Return the [x, y] coordinate for the center point of the cell that contains the specified text.  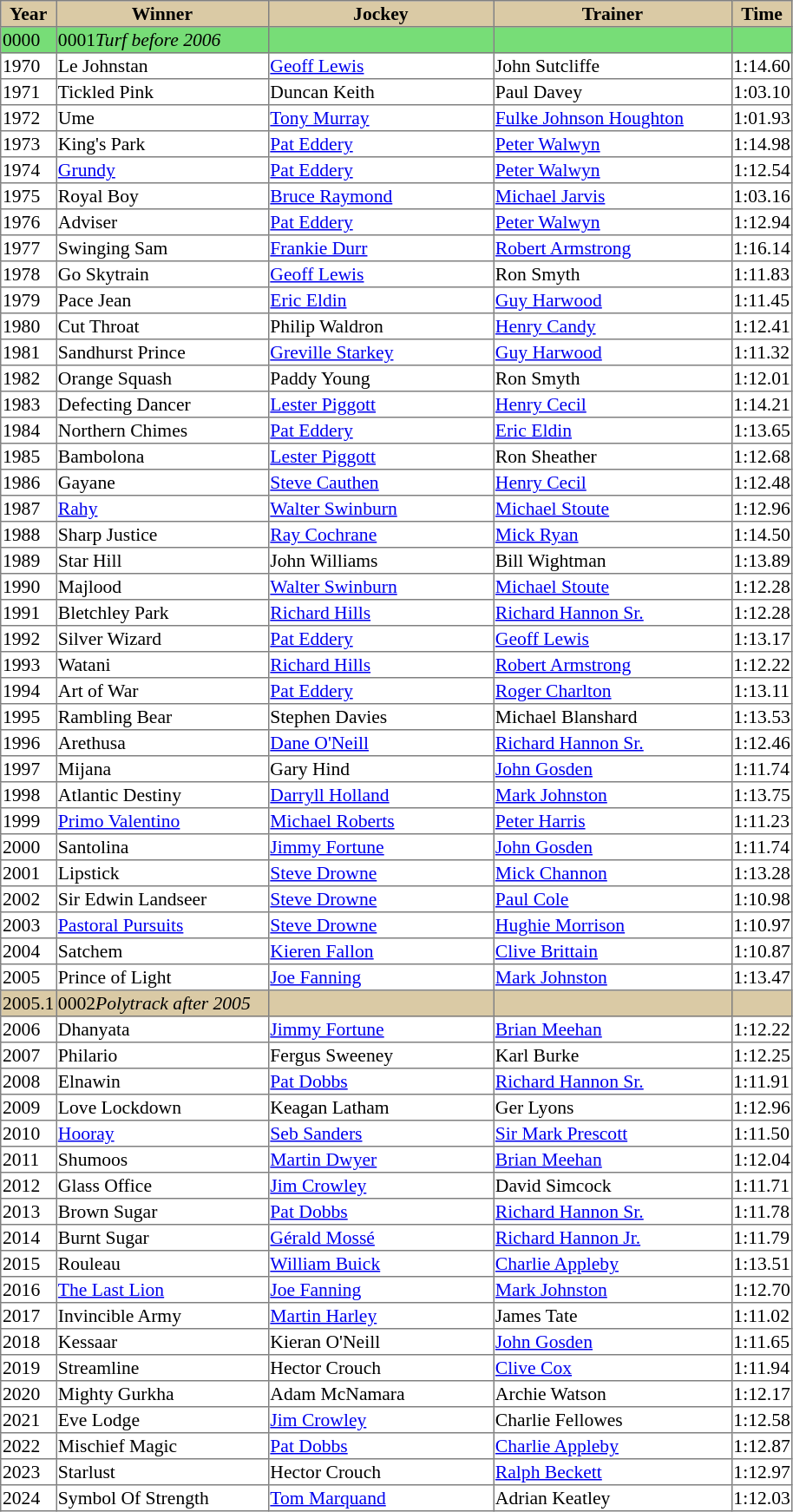
Paul Davey [613, 92]
Northern Chimes [162, 431]
David Simcock [613, 1186]
Sir Edwin Landseer [162, 899]
Gérald Mossé [381, 1238]
Steve Cauthen [381, 483]
Philip Waldron [381, 326]
Seb Sanders [381, 1134]
1986 [29, 483]
Adam McNamara [381, 1394]
Ralph Beckett [613, 1472]
Tony Murray [381, 118]
1:11.83 [762, 274]
Santolina [162, 847]
Adrian Keatley [613, 1498]
1988 [29, 535]
1:03.10 [762, 92]
Hooray [162, 1134]
2018 [29, 1342]
1995 [29, 717]
1:01.93 [762, 118]
Paddy Young [381, 378]
2012 [29, 1186]
Fulke Johnson Houghton [613, 118]
1994 [29, 691]
Ray Cochrane [381, 535]
Cut Throat [162, 326]
2009 [29, 1108]
1:12.68 [762, 457]
Brown Sugar [162, 1212]
Mick Ryan [613, 535]
Trainer [613, 14]
Swinging Sam [162, 248]
0001Turf before 2006 [162, 40]
Hughie Morrison [613, 925]
Rouleau [162, 1264]
1:12.48 [762, 483]
Ron Sheather [613, 457]
1:12.58 [762, 1420]
Darryll Holland [381, 795]
1:13.11 [762, 691]
Primo Valentino [162, 821]
1:10.97 [762, 925]
1:11.45 [762, 300]
1:13.51 [762, 1264]
1:13.53 [762, 717]
Burnt Sugar [162, 1238]
Year [29, 14]
Fergus Sweeney [381, 1055]
John Sutcliffe [613, 66]
Elnawin [162, 1081]
1971 [29, 92]
1:13.28 [762, 873]
1:11.79 [762, 1238]
2020 [29, 1394]
Glass Office [162, 1186]
0002Polytrack after 2005 [162, 1003]
Sir Mark Prescott [613, 1134]
2004 [29, 951]
Mick Channon [613, 873]
Winner [162, 14]
Gayane [162, 483]
Sharp Justice [162, 535]
Le Johnstan [162, 66]
2000 [29, 847]
Love Lockdown [162, 1108]
2014 [29, 1238]
Charlie Fellowes [613, 1420]
1:12.54 [762, 170]
Symbol Of Strength [162, 1498]
1:03.16 [762, 196]
2010 [29, 1134]
1:11.02 [762, 1316]
Karl Burke [613, 1055]
2019 [29, 1368]
2002 [29, 899]
Michael Blanshard [613, 717]
1974 [29, 170]
Defecting Dancer [162, 404]
2015 [29, 1264]
Paul Cole [613, 899]
Bruce Raymond [381, 196]
1973 [29, 144]
1:14.21 [762, 404]
1:12.03 [762, 1498]
Dhanyata [162, 1029]
2001 [29, 873]
Tickled Pink [162, 92]
Go Skytrain [162, 274]
1:11.32 [762, 352]
2022 [29, 1446]
1979 [29, 300]
Bill Wightman [613, 561]
0000 [29, 40]
John Williams [381, 561]
1977 [29, 248]
Roger Charlton [613, 691]
Pastoral Pursuits [162, 925]
Pace Jean [162, 300]
Sandhurst Prince [162, 352]
2007 [29, 1055]
1:12.94 [762, 222]
Starlust [162, 1472]
1:11.65 [762, 1342]
1:16.14 [762, 248]
1:12.01 [762, 378]
Martin Dwyer [381, 1160]
1992 [29, 639]
Stephen Davies [381, 717]
1996 [29, 743]
1983 [29, 404]
Mighty Gurkha [162, 1394]
1:13.17 [762, 639]
Gary Hind [381, 769]
Bletchley Park [162, 613]
Mischief Magic [162, 1446]
2024 [29, 1498]
Clive Brittain [613, 951]
1970 [29, 66]
Michael Roberts [381, 821]
Greville Starkey [381, 352]
Grundy [162, 170]
Atlantic Destiny [162, 795]
Kessaar [162, 1342]
Art of War [162, 691]
William Buick [381, 1264]
2006 [29, 1029]
1999 [29, 821]
1:10.98 [762, 899]
2023 [29, 1472]
1:12.17 [762, 1394]
2017 [29, 1316]
2008 [29, 1081]
2011 [29, 1160]
Adviser [162, 222]
Clive Cox [613, 1368]
1:11.78 [762, 1212]
Invincible Army [162, 1316]
Jockey [381, 14]
Satchem [162, 951]
Orange Squash [162, 378]
Ger Lyons [613, 1108]
1:12.25 [762, 1055]
Watani [162, 665]
2016 [29, 1290]
1:12.70 [762, 1290]
1981 [29, 352]
King's Park [162, 144]
2003 [29, 925]
Arethusa [162, 743]
Peter Harris [613, 821]
Ume [162, 118]
James Tate [613, 1316]
Streamline [162, 1368]
Keagan Latham [381, 1108]
1982 [29, 378]
Shumoos [162, 1160]
1:11.91 [762, 1081]
1:11.71 [762, 1186]
2021 [29, 1420]
1:12.46 [762, 743]
1:14.60 [762, 66]
1:12.04 [762, 1160]
1:12.87 [762, 1446]
1989 [29, 561]
1:13.75 [762, 795]
Frankie Durr [381, 248]
Majlood [162, 587]
Bambolona [162, 457]
1:12.97 [762, 1472]
Tom Marquand [381, 1498]
1985 [29, 457]
Henry Candy [613, 326]
1:11.94 [762, 1368]
Rambling Bear [162, 717]
Star Hill [162, 561]
Royal Boy [162, 196]
1998 [29, 795]
Martin Harley [381, 1316]
2005 [29, 977]
1:14.50 [762, 535]
Lipstick [162, 873]
1990 [29, 587]
Silver Wizard [162, 639]
Archie Watson [613, 1394]
Richard Hannon Jr. [613, 1238]
1991 [29, 613]
2005.1 [29, 1003]
1993 [29, 665]
Mijana [162, 769]
Kieren Fallon [381, 951]
Dane O'Neill [381, 743]
1:11.50 [762, 1134]
1:13.89 [762, 561]
Time [762, 14]
1978 [29, 274]
1:14.98 [762, 144]
Philario [162, 1055]
1976 [29, 222]
2013 [29, 1212]
1:10.87 [762, 951]
1987 [29, 509]
Prince of Light [162, 977]
Kieran O'Neill [381, 1342]
1984 [29, 431]
1997 [29, 769]
1975 [29, 196]
Duncan Keith [381, 92]
1:12.41 [762, 326]
1972 [29, 118]
Rahy [162, 509]
The Last Lion [162, 1290]
Eve Lodge [162, 1420]
1:13.65 [762, 431]
1980 [29, 326]
1:13.47 [762, 977]
Michael Jarvis [613, 196]
1:11.23 [762, 821]
